Return [x, y] of the center of cell containing provided text 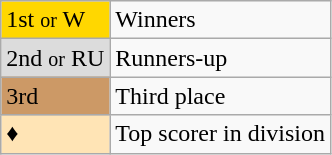
Third place [220, 96]
Winners [220, 20]
♦ [56, 134]
Runners-up [220, 58]
1st or W [56, 20]
Top scorer in division [220, 134]
3rd [56, 96]
2nd or RU [56, 58]
